Search for the cell housing the specified text and yield its (X, Y) center coordinate. 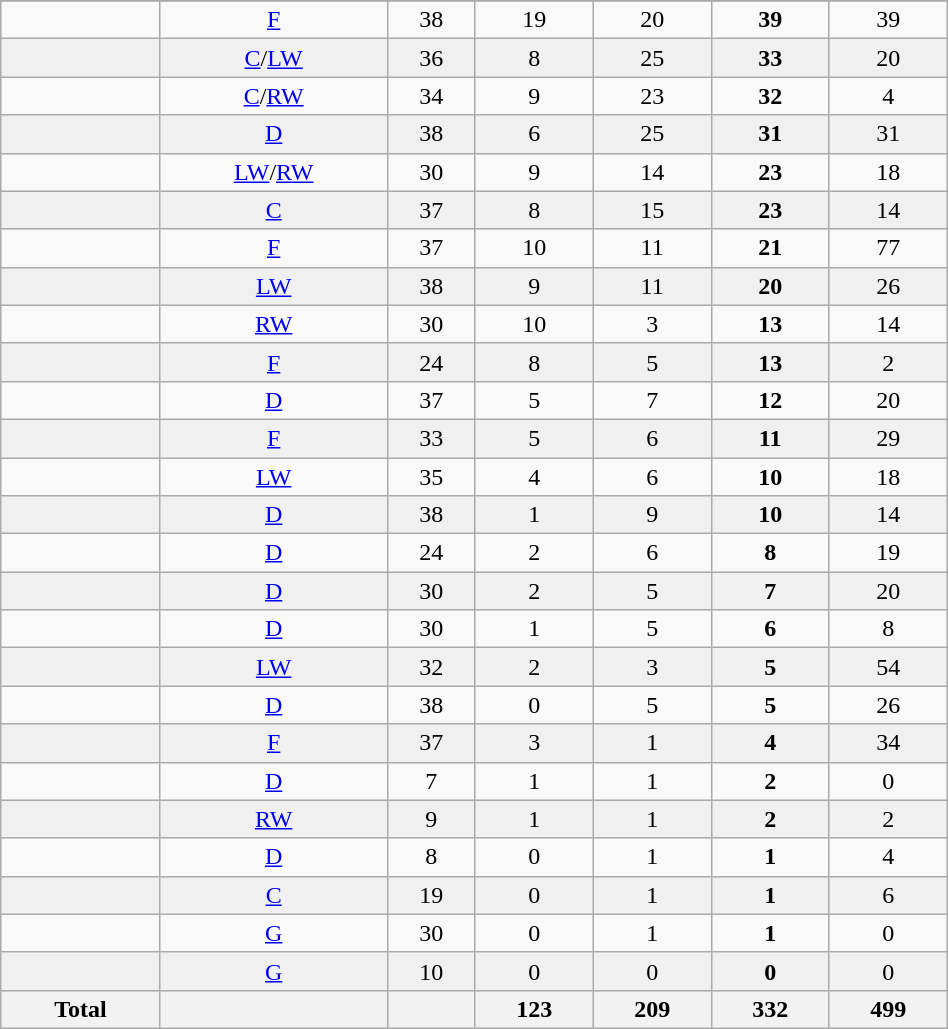
123 (534, 1009)
36 (431, 58)
35 (431, 477)
C/LW (274, 58)
21 (770, 248)
12 (770, 400)
54 (888, 667)
LW/RW (274, 172)
C/RW (274, 96)
332 (770, 1009)
15 (652, 210)
77 (888, 248)
499 (888, 1009)
29 (888, 438)
Total (80, 1009)
209 (652, 1009)
